Identify which cell holds the provided text, then report its [X, Y] central coordinate. 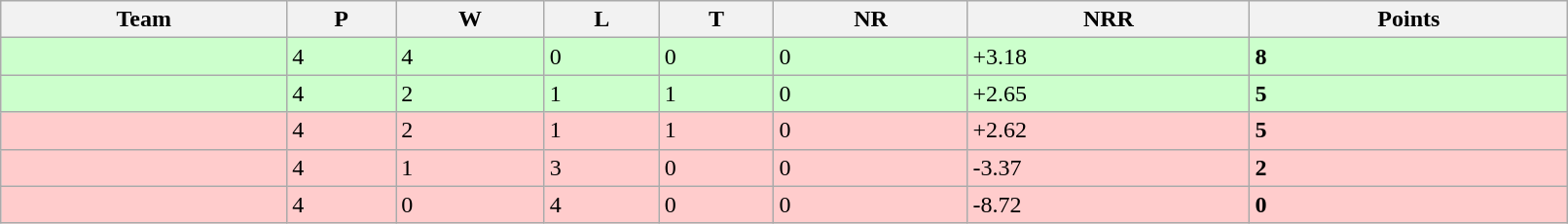
8 [1409, 56]
-3.37 [1109, 168]
Team [144, 19]
+3.18 [1109, 56]
Points [1409, 19]
+2.65 [1109, 93]
NRR [1109, 19]
T [716, 19]
NR [870, 19]
L [602, 19]
P [342, 19]
-8.72 [1109, 205]
W [471, 19]
3 [602, 168]
+2.62 [1109, 131]
